Scan for the cell matching the given text and deliver its (X, Y) coordinate at center. 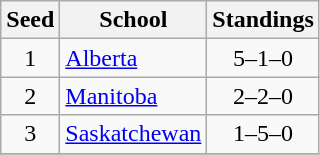
1–5–0 (263, 134)
Saskatchewan (134, 134)
3 (30, 134)
Manitoba (134, 96)
School (134, 20)
Standings (263, 20)
1 (30, 58)
Seed (30, 20)
2–2–0 (263, 96)
2 (30, 96)
Alberta (134, 58)
5–1–0 (263, 58)
